Output the [x, y] coordinate of the center of the cell containing the given text.  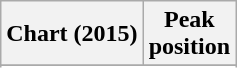
Peakposition [189, 34]
Chart (2015) [72, 34]
